For the text-containing cell, return its midpoint in [x, y] coordinate format. 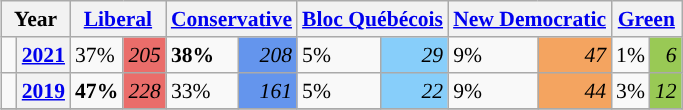
208 [268, 55]
33% [202, 91]
Conservative [232, 19]
228 [144, 91]
37% [96, 55]
6 [666, 55]
29 [414, 55]
Liberal [118, 19]
44 [574, 91]
47% [96, 91]
3% [630, 91]
205 [144, 55]
Green [646, 19]
161 [268, 91]
1% [630, 55]
22 [414, 91]
2021 [44, 55]
38% [202, 55]
Year [36, 19]
Bloc Québécois [372, 19]
12 [666, 91]
New Democratic [530, 19]
47 [574, 55]
2019 [44, 91]
